Identify which cell holds the provided text, then report its [X, Y] central coordinate. 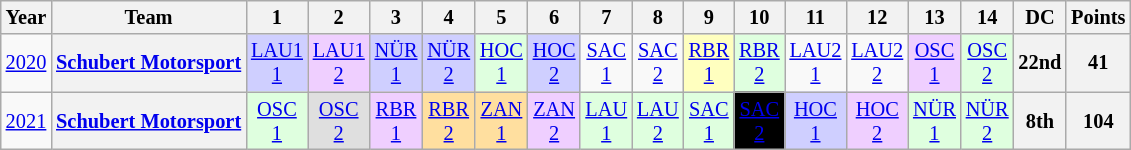
LAU11 [277, 63]
ZAN2 [554, 121]
11 [816, 17]
LAU22 [877, 63]
LAU1 [606, 121]
6 [554, 17]
2020 [26, 63]
12 [877, 17]
41 [1098, 63]
8 [658, 17]
22nd [1040, 63]
Points [1098, 17]
9 [709, 17]
10 [759, 17]
Team [148, 17]
Year [26, 17]
7 [606, 17]
LAU2 [658, 121]
DC [1040, 17]
5 [502, 17]
3 [396, 17]
13 [934, 17]
4 [448, 17]
ZAN1 [502, 121]
LAU12 [339, 63]
2 [339, 17]
14 [988, 17]
LAU21 [816, 63]
2021 [26, 121]
1 [277, 17]
104 [1098, 121]
8th [1040, 121]
